For the text-containing cell, return its midpoint in [X, Y] coordinate format. 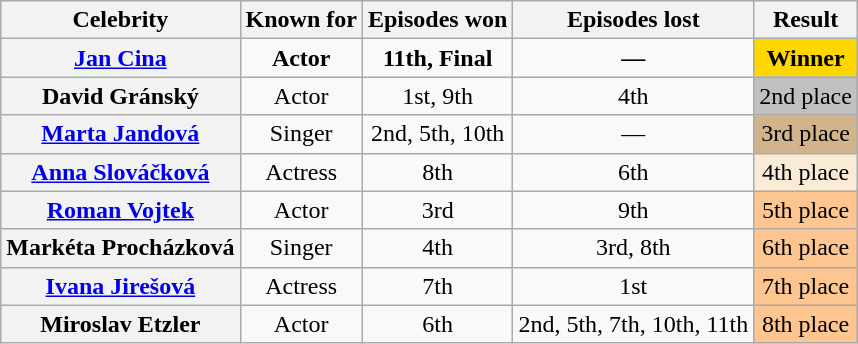
7th place [806, 286]
Celebrity [120, 20]
Roman Vojtek [120, 210]
1st, 9th [437, 96]
4th place [806, 172]
Episodes lost [634, 20]
Anna Slováčková [120, 172]
2nd, 5th, 10th [437, 134]
3rd [437, 210]
2nd, 5th, 7th, 10th, 11th [634, 324]
2nd place [806, 96]
7th [437, 286]
3rd, 8th [634, 248]
6th place [806, 248]
Result [806, 20]
David Gránský [120, 96]
1st [634, 286]
11th, Final [437, 58]
Miroslav Etzler [120, 324]
Ivana Jirešová [120, 286]
5th place [806, 210]
9th [634, 210]
8th [437, 172]
3rd place [806, 134]
Winner [806, 58]
Episodes won [437, 20]
8th place [806, 324]
Known for [301, 20]
Marta Jandová [120, 134]
Markéta Procházková [120, 248]
Jan Cina [120, 58]
